Detect which cell encompasses the target text, then output its (X, Y) center coordinate. 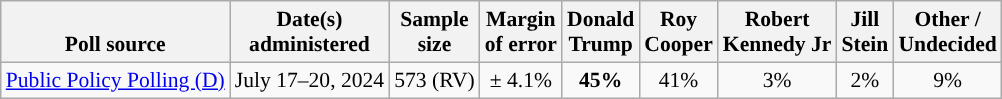
DonaldTrump (600, 32)
JillStein (864, 32)
Samplesize (434, 32)
Public Policy Polling (D) (116, 80)
RobertKennedy Jr (778, 32)
Marginof error (521, 32)
2% (864, 80)
Poll source (116, 32)
Date(s)administered (310, 32)
± 4.1% (521, 80)
573 (RV) (434, 80)
3% (778, 80)
45% (600, 80)
Other /Undecided (947, 32)
9% (947, 80)
RoyCooper (678, 32)
July 17–20, 2024 (310, 80)
41% (678, 80)
